Detect which cell encompasses the target text, then output its [x, y] center coordinate. 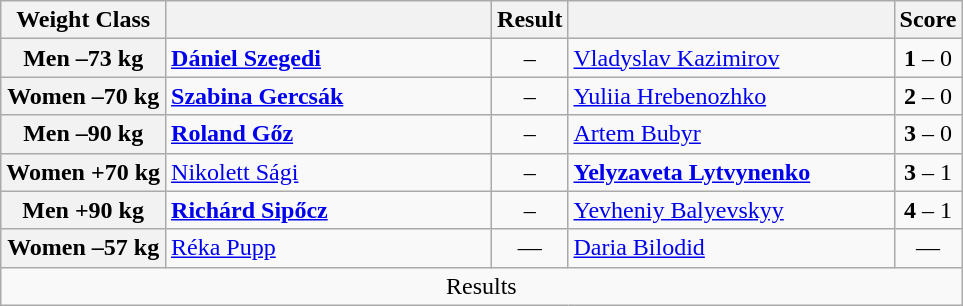
3 – 0 [928, 134]
Richárd Sipőcz [329, 210]
2 – 0 [928, 96]
Vladyslav Kazimirov [731, 58]
Men –90 kg [84, 134]
Nikolett Sági [329, 172]
Yuliia Hrebenozhko [731, 96]
4 – 1 [928, 210]
Daria Bilodid [731, 248]
Men +90 kg [84, 210]
Women +70 kg [84, 172]
Women –70 kg [84, 96]
Réka Pupp [329, 248]
Men –73 kg [84, 58]
Yevheniy Balyevskyy [731, 210]
Artem Bubyr [731, 134]
Results [482, 286]
Yelyzaveta Lytvynenko [731, 172]
Szabina Gercsák [329, 96]
Score [928, 20]
3 – 1 [928, 172]
Women –57 kg [84, 248]
Dániel Szegedi [329, 58]
Weight Class [84, 20]
Result [530, 20]
Roland Gőz [329, 134]
1 – 0 [928, 58]
